Search for the cell housing the specified text and yield its [X, Y] center coordinate. 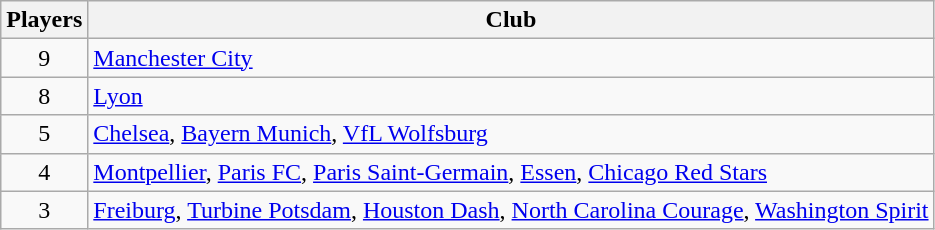
3 [44, 210]
Lyon [511, 96]
Manchester City [511, 58]
Players [44, 20]
8 [44, 96]
5 [44, 134]
9 [44, 58]
4 [44, 172]
Montpellier, Paris FC, Paris Saint-Germain, Essen, Chicago Red Stars [511, 172]
Freiburg, Turbine Potsdam, Houston Dash, North Carolina Courage, Washington Spirit [511, 210]
Chelsea, Bayern Munich, VfL Wolfsburg [511, 134]
Club [511, 20]
